Search for the cell housing the specified text and yield its (X, Y) center coordinate. 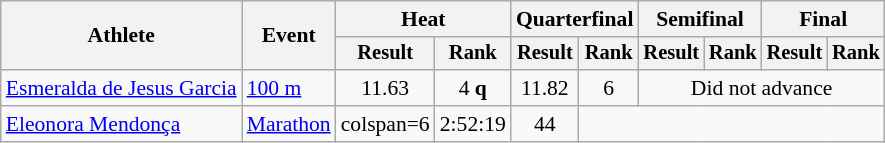
Event (289, 36)
Eleonora Mendonça (122, 124)
Esmeralda de Jesus Garcia (122, 88)
Marathon (289, 124)
11.82 (545, 88)
6 (609, 88)
44 (545, 124)
colspan=6 (386, 124)
4 q (473, 88)
2:52:19 (473, 124)
Athlete (122, 36)
Did not advance (761, 88)
Quarterfinal (575, 19)
Heat (424, 19)
Final (824, 19)
100 m (289, 88)
Semifinal (700, 19)
11.63 (386, 88)
